Capture the cell that displays the provided text and extract its [x, y] central coordinate. 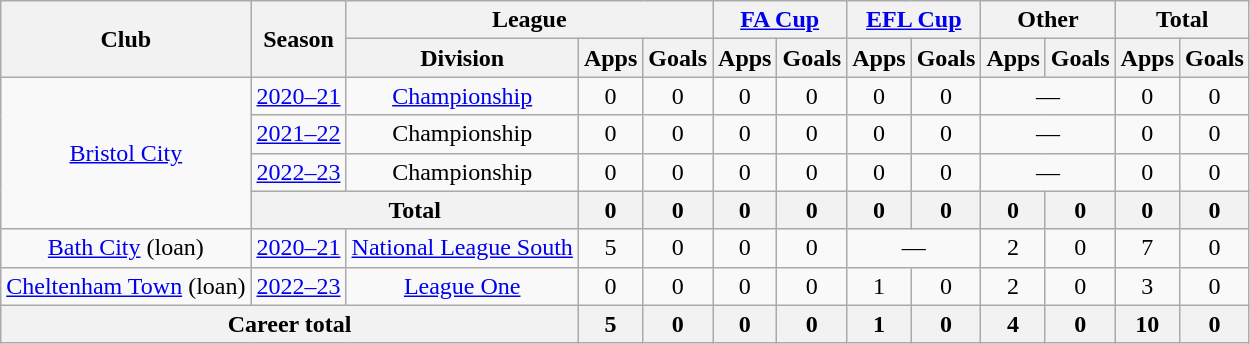
EFL Cup [914, 20]
2021–22 [298, 134]
League One [462, 286]
Career total [290, 324]
Club [126, 39]
Other [1048, 20]
3 [1147, 286]
10 [1147, 324]
Bath City (loan) [126, 248]
Division [462, 58]
Cheltenham Town (loan) [126, 286]
7 [1147, 248]
National League South [462, 248]
Bristol City [126, 153]
Season [298, 39]
FA Cup [780, 20]
League [530, 20]
4 [1013, 324]
